Provide the [x, y] coordinate of the cell's center where the given text is located.  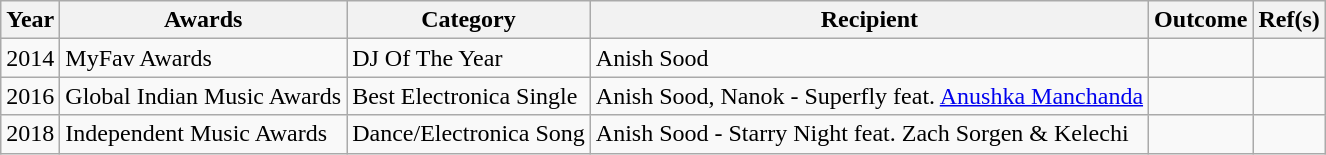
Anish Sood, Nanok - Superfly feat. Anushka Manchanda [869, 96]
2016 [30, 96]
Best Electronica Single [469, 96]
DJ Of The Year [469, 58]
Awards [204, 20]
Outcome [1201, 20]
Ref(s) [1289, 20]
Independent Music Awards [204, 134]
Year [30, 20]
Recipient [869, 20]
Anish Sood - Starry Night feat. Zach Sorgen & Kelechi [869, 134]
MyFav Awards [204, 58]
Anish Sood [869, 58]
Dance/Electronica Song [469, 134]
2018 [30, 134]
2014 [30, 58]
Global Indian Music Awards [204, 96]
Category [469, 20]
